Identify which cell holds the provided text, then report its (X, Y) central coordinate. 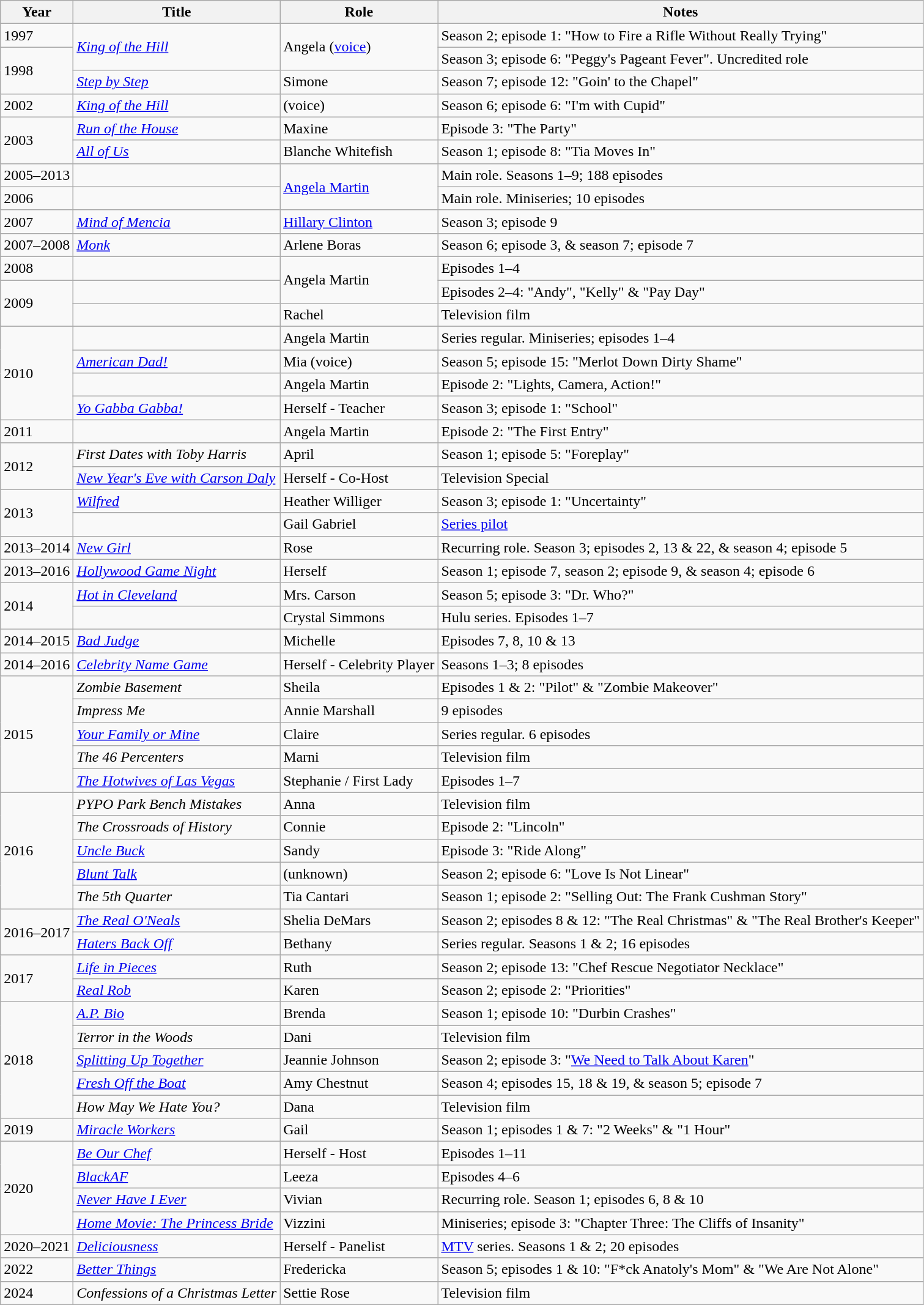
Step by Step (177, 82)
2009 (37, 303)
BlackAF (177, 1177)
Leeza (359, 1177)
Vivian (359, 1200)
2015 (37, 734)
Television Special (681, 478)
Season 6; episode 6: "I'm with Cupid" (681, 105)
Role (359, 12)
Splitting Up Together (177, 1060)
(unknown) (359, 874)
2024 (37, 1293)
Herself - Host (359, 1153)
Season 3; episode 1: "Uncertainty" (681, 501)
Episodes 7, 8, 10 & 13 (681, 641)
Season 2; episode 1: "How to Fire a Rifle Without Really Trying" (681, 35)
The Crossroads of History (177, 827)
Blunt Talk (177, 874)
The Real O'Neals (177, 920)
Season 2; episode 2: "Priorities" (681, 990)
Season 2; episode 6: "Love Is Not Linear" (681, 874)
Angela (voice) (359, 47)
(voice) (359, 105)
How May We Hate You? (177, 1107)
Simone (359, 82)
Season 1; episode 10: "Durbin Crashes" (681, 1013)
Gail Gabriel (359, 524)
2016 (37, 850)
Life in Pieces (177, 967)
Hot in Cleveland (177, 594)
Season 5; episodes 1 & 10: "F*ck Anatoly's Mom" & "We Are Not Alone" (681, 1270)
Arlene Boras (359, 245)
Season 2; episodes 8 & 12: "The Real Christmas" & "The Real Brother's Keeper" (681, 920)
Dani (359, 1037)
1998 (37, 70)
April (359, 455)
Gail (359, 1130)
2014 (37, 606)
Herself - Co-Host (359, 478)
Claire (359, 734)
Shelia DeMars (359, 920)
Amy Chestnut (359, 1084)
Season 1; episode 2: "Selling Out: The Frank Cushman Story" (681, 897)
2014–2015 (37, 641)
Monk (177, 245)
Season 5; episode 3: "Dr. Who?" (681, 594)
Fredericka (359, 1270)
2013–2016 (37, 571)
Jeannie Johnson (359, 1060)
Zombie Basement (177, 688)
Hulu series. Episodes 1–7 (681, 617)
Main role. Miniseries; 10 episodes (681, 198)
Stephanie / First Lady (359, 781)
Fresh Off the Boat (177, 1084)
Episodes 1–11 (681, 1153)
Tia Cantari (359, 897)
Dana (359, 1107)
Recurring role. Season 1; episodes 6, 8 & 10 (681, 1200)
Settie Rose (359, 1293)
Episode 3: "The Party" (681, 128)
Hillary Clinton (359, 221)
2005–2013 (37, 175)
Season 7; episode 12: "Goin' to the Chapel" (681, 82)
2012 (37, 466)
Vizzini (359, 1223)
2006 (37, 198)
The 46 Percenters (177, 757)
Season 3; episode 6: "Peggy's Pageant Fever". Uncredited role (681, 59)
Ruth (359, 967)
Season 1; episode 8: "Tia Moves In" (681, 152)
First Dates with Toby Harris (177, 455)
Run of the House (177, 128)
Season 6; episode 3, & season 7; episode 7 (681, 245)
Season 5; episode 15: "Merlot Down Dirty Shame" (681, 362)
Recurring role. Season 3; episodes 2, 13 & 22, & season 4; episode 5 (681, 548)
The 5th Quarter (177, 897)
Maxine (359, 128)
Season 2; episode 13: "Chef Rescue Negotiator Necklace" (681, 967)
Series regular. Miniseries; episodes 1–4 (681, 338)
2013 (37, 513)
2017 (37, 978)
Season 1; episodes 1 & 7: "2 Weeks" & "1 Hour" (681, 1130)
MTV series. Seasons 1 & 2; 20 episodes (681, 1246)
Your Family or Mine (177, 734)
Notes (681, 12)
Never Have I Ever (177, 1200)
Haters Back Off (177, 943)
Sandy (359, 850)
Better Things (177, 1270)
Episodes 4–6 (681, 1177)
Brenda (359, 1013)
Mind of Mencia (177, 221)
9 episodes (681, 711)
Real Rob (177, 990)
2014–2016 (37, 664)
Title (177, 12)
Season 1; episode 7, season 2; episode 9, & season 4; episode 6 (681, 571)
Marni (359, 757)
Terror in the Woods (177, 1037)
Crystal Simmons (359, 617)
New Year's Eve with Carson Daly (177, 478)
New Girl (177, 548)
Miracle Workers (177, 1130)
Episodes 1–7 (681, 781)
Series pilot (681, 524)
All of Us (177, 152)
A.P. Bio (177, 1013)
Episode 3: "Ride Along" (681, 850)
2011 (37, 431)
Confessions of a Christmas Letter (177, 1293)
Episodes 1–4 (681, 268)
2016–2017 (37, 932)
Season 3; episode 9 (681, 221)
2010 (37, 373)
Seasons 1–3; 8 episodes (681, 664)
Episode 2: "Lincoln" (681, 827)
2008 (37, 268)
Main role. Seasons 1–9; 188 episodes (681, 175)
Series regular. 6 episodes (681, 734)
Wilfred (177, 501)
2019 (37, 1130)
American Dad! (177, 362)
Be Our Chef (177, 1153)
Annie Marshall (359, 711)
Herself - Panelist (359, 1246)
2020–2021 (37, 1246)
Anna (359, 804)
2007–2008 (37, 245)
Deliciousness (177, 1246)
1997 (37, 35)
Blanche Whitefish (359, 152)
Michelle (359, 641)
Season 2; episode 3: "We Need to Talk About Karen" (681, 1060)
Mrs. Carson (359, 594)
Karen (359, 990)
2022 (37, 1270)
Miniseries; episode 3: "Chapter Three: The Cliffs of Insanity" (681, 1223)
2003 (37, 140)
2013–2014 (37, 548)
Bethany (359, 943)
2002 (37, 105)
Herself (359, 571)
Herself - Celebrity Player (359, 664)
Year (37, 12)
Herself - Teacher (359, 408)
Episodes 1 & 2: "Pilot" & "Zombie Makeover" (681, 688)
Mia (voice) (359, 362)
Home Movie: The Princess Bride (177, 1223)
Hollywood Game Night (177, 571)
Sheila (359, 688)
Series regular. Seasons 1 & 2; 16 episodes (681, 943)
Connie (359, 827)
2007 (37, 221)
Impress Me (177, 711)
The Hotwives of Las Vegas (177, 781)
Rose (359, 548)
2020 (37, 1188)
Episode 2: "Lights, Camera, Action!" (681, 385)
Episodes 2–4: "Andy", "Kelly" & "Pay Day" (681, 292)
Season 1; episode 5: "Foreplay" (681, 455)
Season 3; episode 1: "School" (681, 408)
PYPO Park Bench Mistakes (177, 804)
Season 4; episodes 15, 18 & 19, & season 5; episode 7 (681, 1084)
Heather Williger (359, 501)
Yo Gabba Gabba! (177, 408)
Episode 2: "The First Entry" (681, 431)
Bad Judge (177, 641)
2018 (37, 1060)
Celebrity Name Game (177, 664)
Uncle Buck (177, 850)
Rachel (359, 315)
